Search for the cell housing the specified text and yield its [x, y] center coordinate. 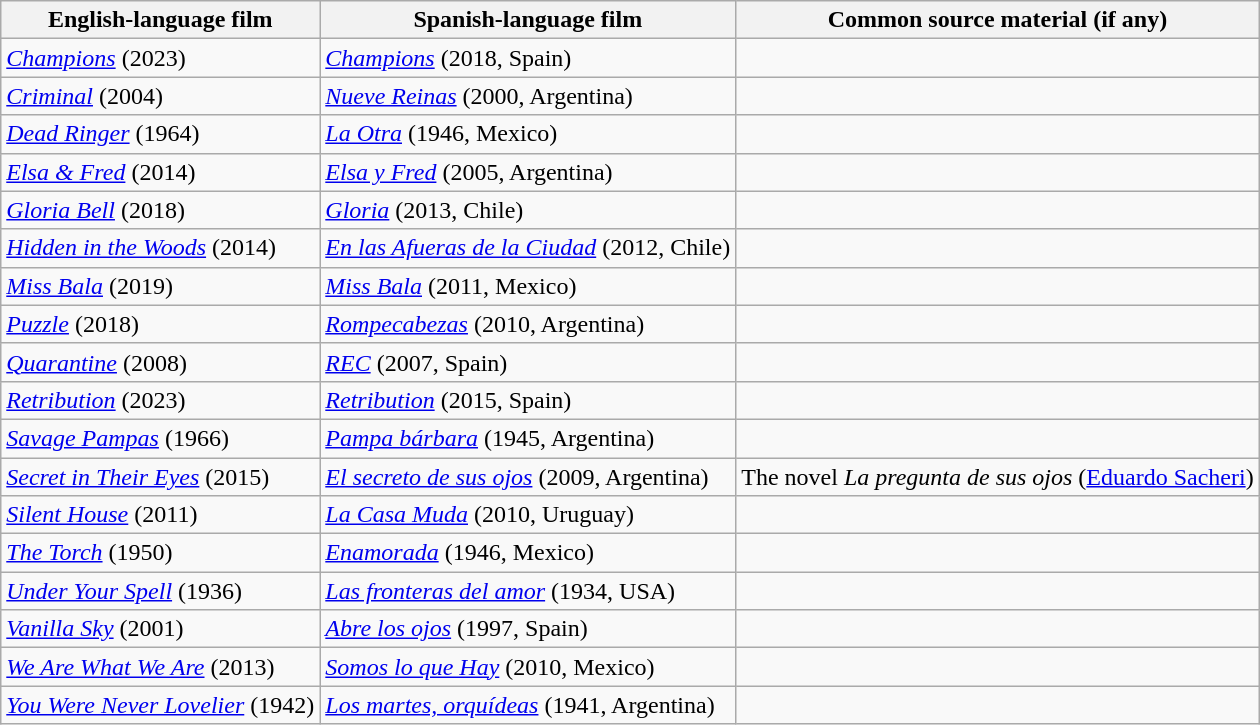
Silent House (2011) [160, 515]
La Otra (1946, Mexico) [528, 134]
Savage Pampas (1966) [160, 438]
Gloria (2013, Chile) [528, 210]
The novel La pregunta de sus ojos (Eduardo Sacheri) [998, 477]
Elsa y Fred (2005, Argentina) [528, 172]
Retribution (2015, Spain) [528, 400]
Common source material (if any) [998, 20]
REC (2007, Spain) [528, 362]
Champions (2018, Spain) [528, 58]
Spanish-language film [528, 20]
Nueve Reinas (2000, Argentina) [528, 96]
Somos lo que Hay (2010, Mexico) [528, 667]
Rompecabezas (2010, Argentina) [528, 324]
You Were Never Lovelier (1942) [160, 705]
Hidden in the Woods (2014) [160, 248]
Enamorada (1946, Mexico) [528, 553]
Retribution (2023) [160, 400]
Criminal (2004) [160, 96]
Champions (2023) [160, 58]
Pampa bárbara (1945, Argentina) [528, 438]
El secreto de sus ojos (2009, Argentina) [528, 477]
Miss Bala (2011, Mexico) [528, 286]
Elsa & Fred (2014) [160, 172]
English-language film [160, 20]
We Are What We Are (2013) [160, 667]
Las fronteras del amor (1934, USA) [528, 591]
Abre los ojos (1997, Spain) [528, 629]
Secret in Their Eyes (2015) [160, 477]
Puzzle (2018) [160, 324]
Under Your Spell (1936) [160, 591]
The Torch (1950) [160, 553]
Miss Bala (2019) [160, 286]
Dead Ringer (1964) [160, 134]
Los martes, orquídeas (1941, Argentina) [528, 705]
Gloria Bell (2018) [160, 210]
La Casa Muda (2010, Uruguay) [528, 515]
Vanilla Sky (2001) [160, 629]
Quarantine (2008) [160, 362]
En las Afueras de la Ciudad (2012, Chile) [528, 248]
